From the cell containing the given text, extract its center point as (x, y) coordinate. 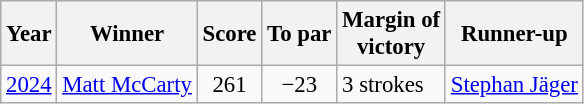
To par (300, 34)
Stephan Jäger (514, 85)
3 strokes (392, 85)
Score (230, 34)
−23 (300, 85)
Winner (127, 34)
Margin ofvictory (392, 34)
Matt McCarty (127, 85)
261 (230, 85)
Runner-up (514, 34)
2024 (29, 85)
Year (29, 34)
